Capture the cell that displays the provided text and extract its [X, Y] central coordinate. 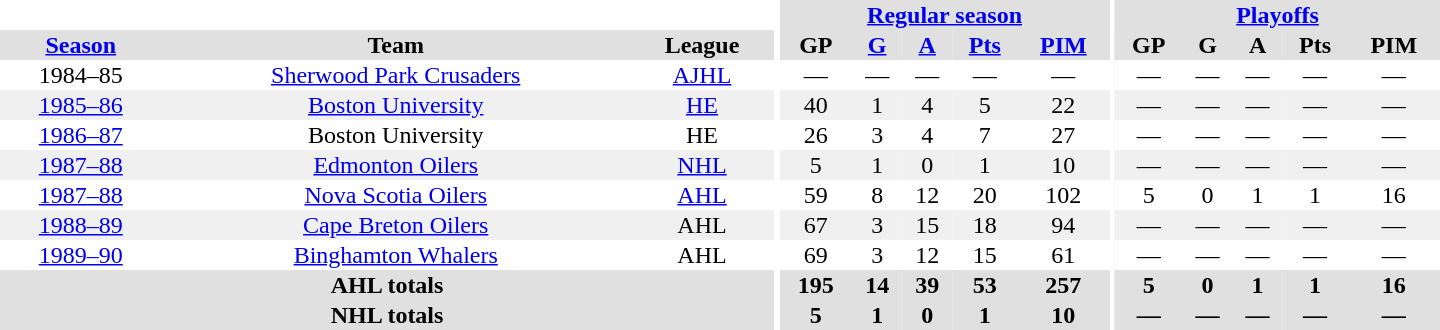
Nova Scotia Oilers [396, 195]
14 [877, 285]
Binghamton Whalers [396, 255]
Edmonton Oilers [396, 165]
NHL totals [387, 315]
Team [396, 45]
1988–89 [81, 225]
1989–90 [81, 255]
Season [81, 45]
67 [816, 225]
1984–85 [81, 75]
195 [816, 285]
AJHL [702, 75]
27 [1063, 135]
8 [877, 195]
Regular season [945, 15]
94 [1063, 225]
102 [1063, 195]
Playoffs [1278, 15]
Sherwood Park Crusaders [396, 75]
61 [1063, 255]
22 [1063, 105]
1985–86 [81, 105]
59 [816, 195]
40 [816, 105]
26 [816, 135]
NHL [702, 165]
20 [984, 195]
69 [816, 255]
39 [927, 285]
AHL totals [387, 285]
Cape Breton Oilers [396, 225]
53 [984, 285]
257 [1063, 285]
1986–87 [81, 135]
7 [984, 135]
League [702, 45]
18 [984, 225]
